Provide the [x, y] coordinate of the cell's center where the given text is located.  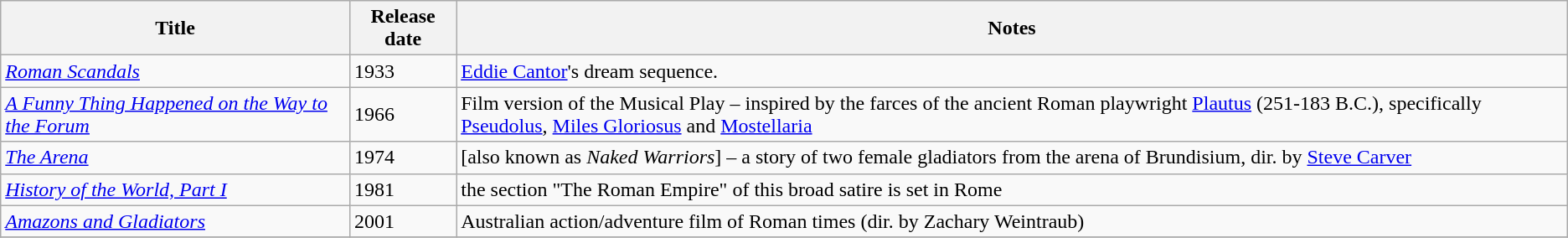
Notes [1012, 28]
2001 [402, 221]
Amazons and Gladiators [176, 221]
Eddie Cantor's dream sequence. [1012, 71]
Australian action/adventure film of Roman times (dir. by Zachary Weintraub) [1012, 221]
[also known as Naked Warriors] – a story of two female gladiators from the arena of Brundisium, dir. by Steve Carver [1012, 158]
1981 [402, 189]
1974 [402, 158]
Release date [402, 28]
Roman Scandals [176, 71]
History of the World, Part I [176, 189]
1966 [402, 114]
1933 [402, 71]
Title [176, 28]
A Funny Thing Happened on the Way to the Forum [176, 114]
The Arena [176, 158]
the section "The Roman Empire" of this broad satire is set in Rome [1012, 189]
